Extract the [x, y] coordinate from the center of the cell holding the provided text.  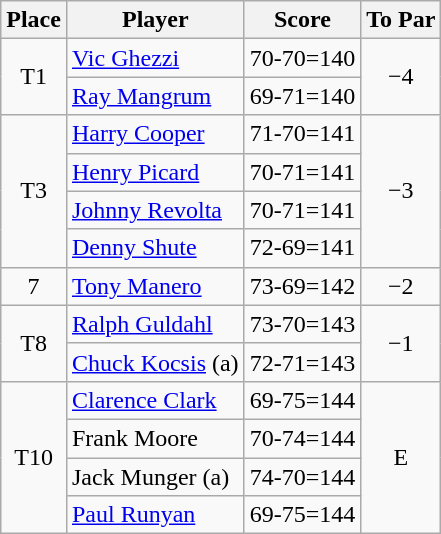
Score [302, 20]
−1 [401, 343]
Clarence Clark [155, 400]
T3 [34, 191]
Johnny Revolta [155, 210]
7 [34, 286]
Denny Shute [155, 248]
72-69=141 [302, 248]
Chuck Kocsis (a) [155, 362]
Paul Runyan [155, 515]
74-70=144 [302, 477]
T10 [34, 457]
70-70=140 [302, 58]
70-74=144 [302, 438]
T1 [34, 77]
E [401, 457]
Ralph Guldahl [155, 324]
72-71=143 [302, 362]
Frank Moore [155, 438]
To Par [401, 20]
Tony Manero [155, 286]
73-70=143 [302, 324]
71-70=141 [302, 134]
−4 [401, 77]
Ray Mangrum [155, 96]
69-71=140 [302, 96]
Jack Munger (a) [155, 477]
Place [34, 20]
73-69=142 [302, 286]
−2 [401, 286]
Vic Ghezzi [155, 58]
Player [155, 20]
Henry Picard [155, 172]
−3 [401, 191]
T8 [34, 343]
Harry Cooper [155, 134]
